Search for the cell housing the specified text and yield its (x, y) center coordinate. 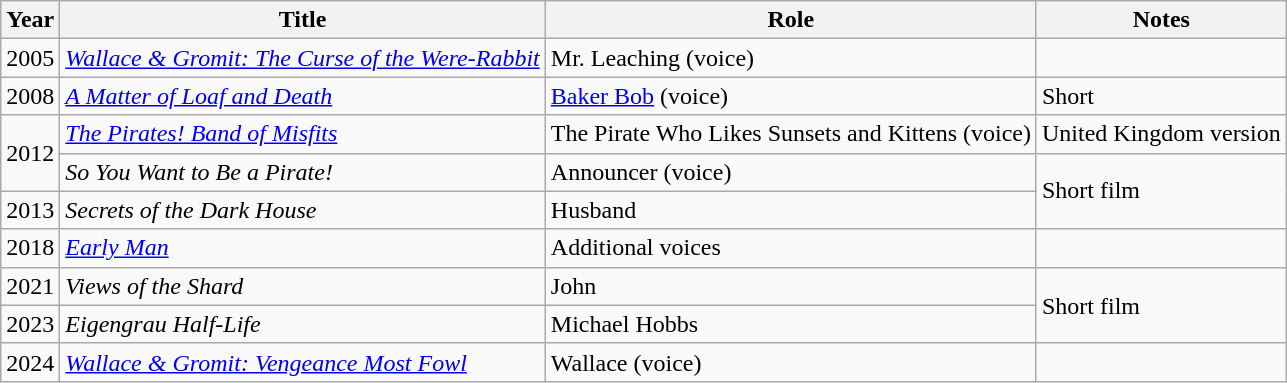
John (790, 286)
A Matter of Loaf and Death (302, 96)
Title (302, 20)
Wallace (voice) (790, 362)
Views of the Shard (302, 286)
Husband (790, 210)
Baker Bob (voice) (790, 96)
Wallace & Gromit: Vengeance Most Fowl (302, 362)
Notes (1161, 20)
The Pirate Who Likes Sunsets and Kittens (voice) (790, 134)
So You Want to Be a Pirate! (302, 172)
2008 (30, 96)
2018 (30, 248)
United Kingdom version (1161, 134)
Role (790, 20)
2021 (30, 286)
Wallace & Gromit: The Curse of the Were-Rabbit (302, 58)
Year (30, 20)
Mr. Leaching (voice) (790, 58)
2024 (30, 362)
Secrets of the Dark House (302, 210)
Michael Hobbs (790, 324)
Short (1161, 96)
Eigengrau Half-Life (302, 324)
Additional voices (790, 248)
2005 (30, 58)
The Pirates! Band of Misfits (302, 134)
2013 (30, 210)
Early Man (302, 248)
2012 (30, 153)
2023 (30, 324)
Announcer (voice) (790, 172)
